Find where the given text appears and provide that cell's center as (x, y) coordinate. 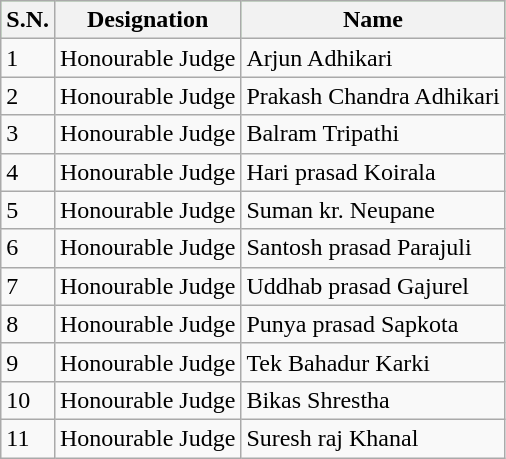
8 (28, 324)
3 (28, 134)
6 (28, 248)
9 (28, 362)
Designation (147, 20)
Balram Tripathi (373, 134)
Tek Bahadur Karki (373, 362)
10 (28, 400)
2 (28, 96)
Suresh raj Khanal (373, 438)
11 (28, 438)
S.N. (28, 20)
Santosh prasad Parajuli (373, 248)
Arjun Adhikari (373, 58)
Uddhab prasad Gajurel (373, 286)
Name (373, 20)
Suman kr. Neupane (373, 210)
4 (28, 172)
1 (28, 58)
Punya prasad Sapkota (373, 324)
5 (28, 210)
7 (28, 286)
Hari prasad Koirala (373, 172)
Prakash Chandra Adhikari (373, 96)
Bikas Shrestha (373, 400)
